From the cell containing the given text, extract its center point as [X, Y] coordinate. 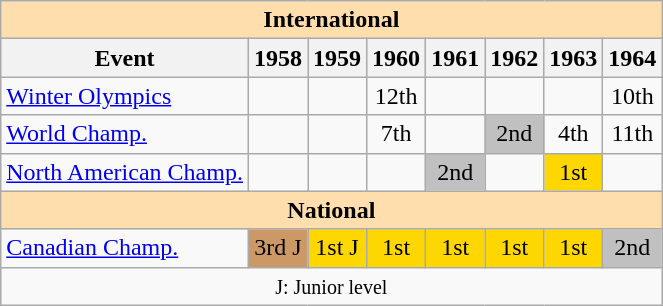
International [332, 20]
1961 [456, 58]
7th [396, 134]
12th [396, 96]
10th [632, 96]
11th [632, 134]
North American Champ. [125, 172]
1st J [338, 248]
1963 [574, 58]
J: Junior level [332, 286]
1958 [278, 58]
4th [574, 134]
World Champ. [125, 134]
1960 [396, 58]
3rd J [278, 248]
Winter Olympics [125, 96]
Event [125, 58]
1959 [338, 58]
1964 [632, 58]
1962 [514, 58]
Canadian Champ. [125, 248]
National [332, 210]
